Capture the cell that displays the provided text and extract its (X, Y) central coordinate. 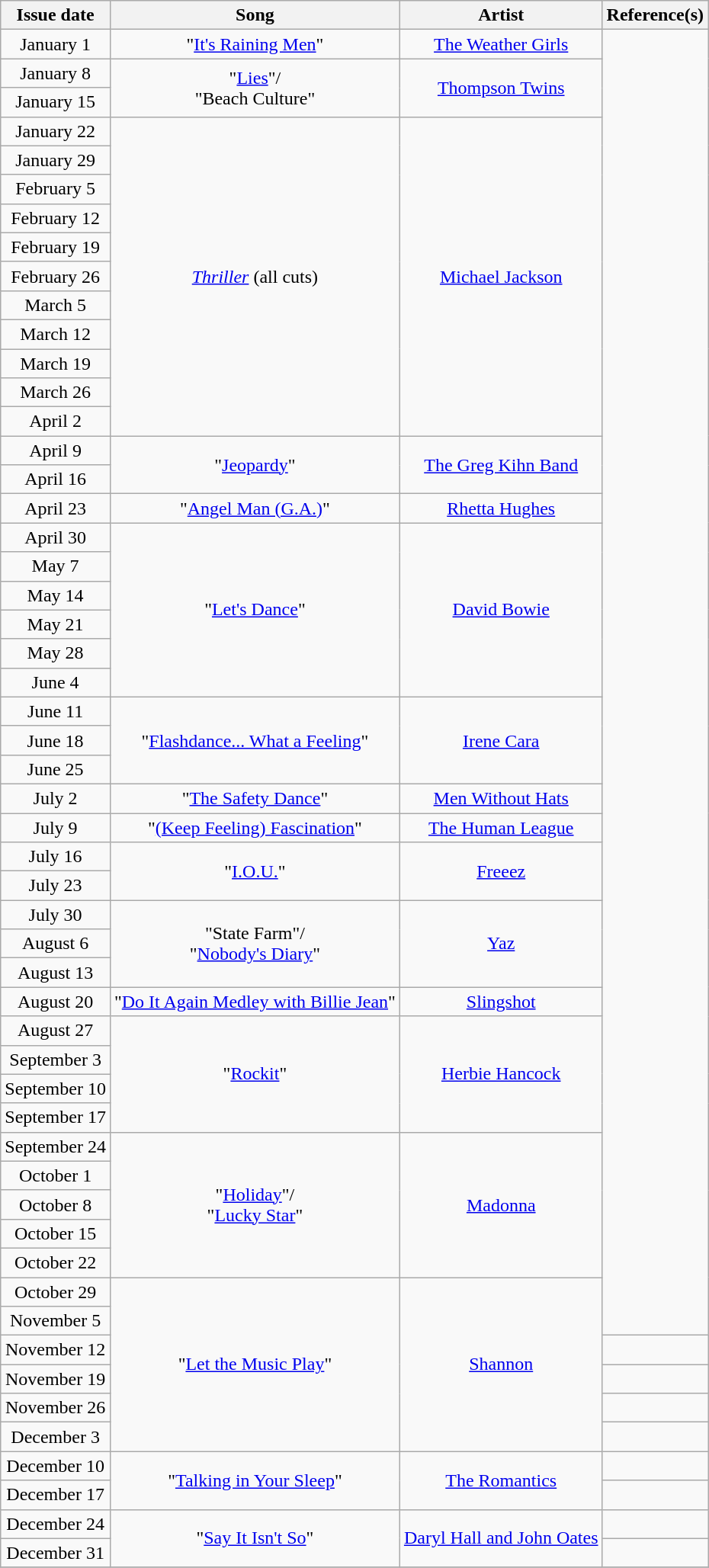
Irene Cara (501, 740)
"Let the Music Play" (255, 1364)
February 19 (56, 247)
July 2 (56, 798)
September 10 (56, 1089)
"Flashdance... What a Feeling" (255, 740)
The Weather Girls (501, 44)
February 26 (56, 276)
"(Keep Feeling) Fascination" (255, 827)
Men Without Hats (501, 798)
January 15 (56, 102)
February 12 (56, 218)
November 5 (56, 1321)
July 23 (56, 886)
September 3 (56, 1060)
November 12 (56, 1350)
April 16 (56, 479)
"State Farm"/"Nobody's Diary" (255, 944)
Song (255, 15)
July 9 (56, 827)
January 1 (56, 44)
August 6 (56, 944)
December 24 (56, 1524)
December 3 (56, 1437)
February 5 (56, 189)
"Holiday"/"Lucky Star" (255, 1204)
May 14 (56, 595)
"The Safety Dance" (255, 798)
Michael Jackson (501, 276)
September 17 (56, 1117)
December 31 (56, 1553)
March 19 (56, 364)
March 12 (56, 334)
Thriller (all cuts) (255, 276)
August 27 (56, 1031)
"Angel Man (G.A.)" (255, 508)
"Say It Isn't So" (255, 1538)
Daryl Hall and John Oates (501, 1538)
November 19 (56, 1379)
March 5 (56, 305)
May 7 (56, 566)
"Do It Again Medley with Billie Jean" (255, 1002)
April 23 (56, 508)
Madonna (501, 1204)
Thompson Twins (501, 88)
Reference(s) (656, 15)
"Lies"/"Beach Culture" (255, 88)
October 1 (56, 1175)
January 29 (56, 160)
The Romantics (501, 1480)
Shannon (501, 1364)
December 17 (56, 1495)
Yaz (501, 944)
Issue date (56, 15)
"Jeopardy" (255, 465)
David Bowie (501, 610)
The Human League (501, 827)
June 25 (56, 769)
November 26 (56, 1408)
October 22 (56, 1262)
July 30 (56, 915)
Rhetta Hughes (501, 508)
"Rockit" (255, 1074)
"Talking in Your Sleep" (255, 1480)
June 18 (56, 740)
"It's Raining Men" (255, 44)
Herbie Hancock (501, 1074)
August 20 (56, 1002)
September 24 (56, 1146)
"Let's Dance" (255, 610)
October 8 (56, 1204)
June 4 (56, 682)
Slingshot (501, 1002)
October 15 (56, 1233)
June 11 (56, 711)
January 8 (56, 73)
December 10 (56, 1466)
January 22 (56, 131)
"I.O.U." (255, 871)
April 30 (56, 537)
March 26 (56, 393)
April 9 (56, 451)
October 29 (56, 1292)
The Greg Kihn Band (501, 465)
May 21 (56, 624)
Artist (501, 15)
April 2 (56, 422)
Freeez (501, 871)
May 28 (56, 653)
July 16 (56, 857)
August 13 (56, 973)
